Find where the given text appears and provide that cell's center as (X, Y) coordinate. 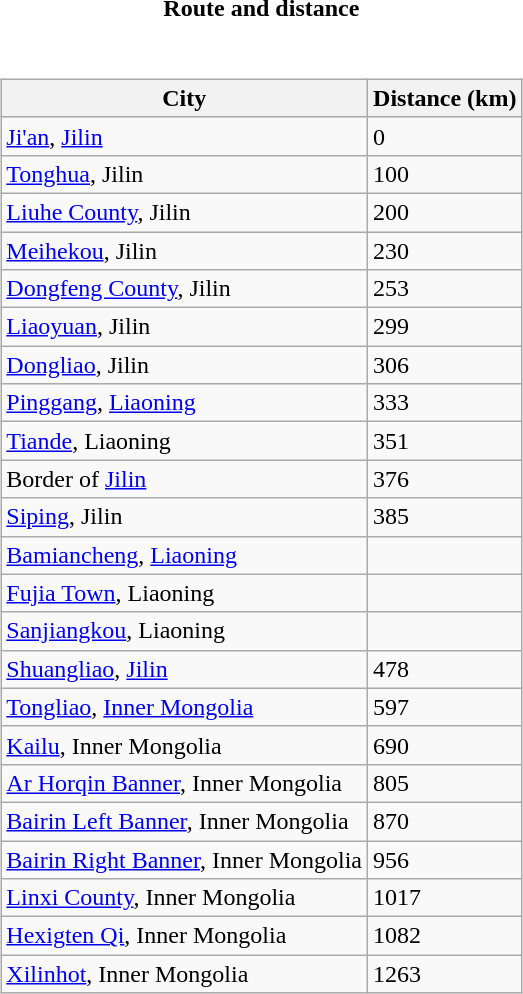
Siping, Jilin (184, 517)
200 (445, 212)
Hexigten Qi, Inner Mongolia (184, 936)
478 (445, 669)
Bamiancheng, Liaoning (184, 555)
253 (445, 289)
376 (445, 479)
Xilinhot, Inner Mongolia (184, 974)
299 (445, 327)
Tonghua, Jilin (184, 174)
306 (445, 365)
Bairin Left Banner, Inner Mongolia (184, 821)
Ji'an, Jilin (184, 136)
Dongfeng County, Jilin (184, 289)
Border of Jilin (184, 479)
Fujia Town, Liaoning (184, 593)
1082 (445, 936)
Sanjiangkou, Liaoning (184, 631)
Liuhe County, Jilin (184, 212)
Distance (km) (445, 98)
805 (445, 783)
597 (445, 707)
Kailu, Inner Mongolia (184, 745)
Liaoyuan, Jilin (184, 327)
Tiande, Liaoning (184, 441)
Linxi County, Inner Mongolia (184, 898)
Tongliao, Inner Mongolia (184, 707)
Meihekou, Jilin (184, 251)
351 (445, 441)
956 (445, 859)
Shuangliao, Jilin (184, 669)
Ar Horqin Banner, Inner Mongolia (184, 783)
385 (445, 517)
1017 (445, 898)
230 (445, 251)
333 (445, 403)
690 (445, 745)
City (184, 98)
1263 (445, 974)
Pinggang, Liaoning (184, 403)
Dongliao, Jilin (184, 365)
100 (445, 174)
0 (445, 136)
870 (445, 821)
Bairin Right Banner, Inner Mongolia (184, 859)
